Determine the [X, Y] coordinate at the center of the cell enclosing the given text.  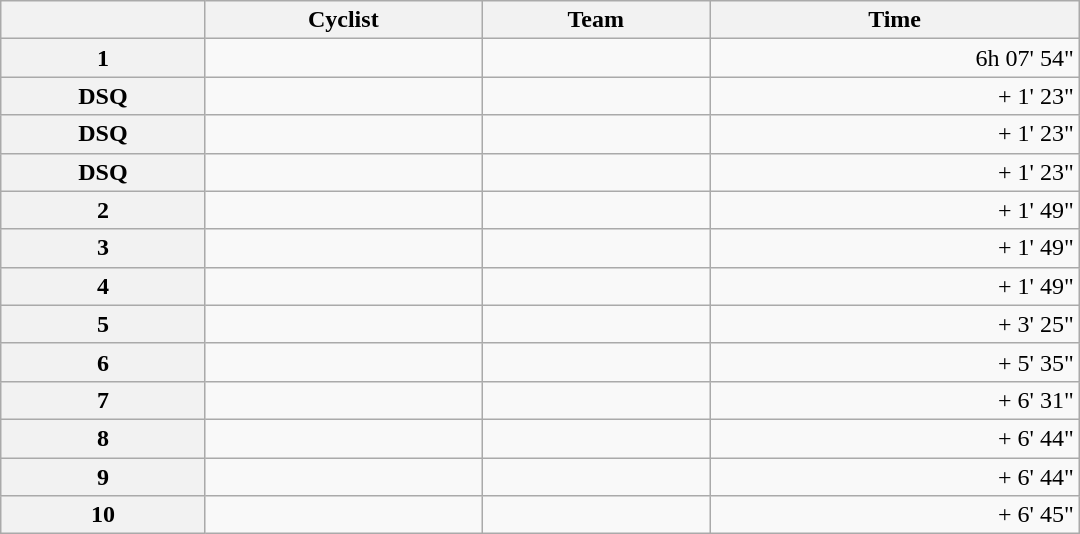
+ 3' 25" [894, 324]
6 [103, 362]
+ 5' 35" [894, 362]
8 [103, 438]
2 [103, 210]
10 [103, 515]
5 [103, 324]
+ 6' 31" [894, 400]
1 [103, 58]
7 [103, 400]
Time [894, 20]
3 [103, 248]
+ 6' 45" [894, 515]
Cyclist [343, 20]
4 [103, 286]
Team [596, 20]
6h 07' 54" [894, 58]
9 [103, 477]
